Capture the cell that displays the provided text and extract its [x, y] central coordinate. 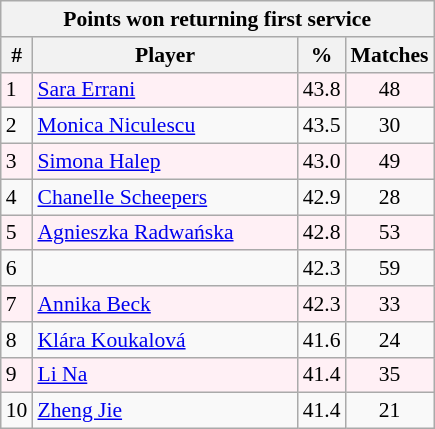
# [17, 55]
48 [389, 90]
8 [17, 340]
4 [17, 197]
7 [17, 304]
Chanelle Scheepers [164, 197]
43.0 [322, 162]
28 [389, 197]
42.8 [322, 233]
9 [17, 375]
6 [17, 269]
35 [389, 375]
21 [389, 411]
Annika Beck [164, 304]
Monica Niculescu [164, 126]
Sara Errani [164, 90]
1 [17, 90]
Klára Koukalová [164, 340]
53 [389, 233]
42.9 [322, 197]
Zheng Jie [164, 411]
Li Na [164, 375]
59 [389, 269]
Simona Halep [164, 162]
10 [17, 411]
2 [17, 126]
41.6 [322, 340]
% [322, 55]
Points won returning first service [218, 19]
Agnieszka Radwańska [164, 233]
33 [389, 304]
5 [17, 233]
43.8 [322, 90]
3 [17, 162]
43.5 [322, 126]
Matches [389, 55]
49 [389, 162]
24 [389, 340]
Player [164, 55]
30 [389, 126]
